Scan for the cell matching the given text and deliver its (x, y) coordinate at center. 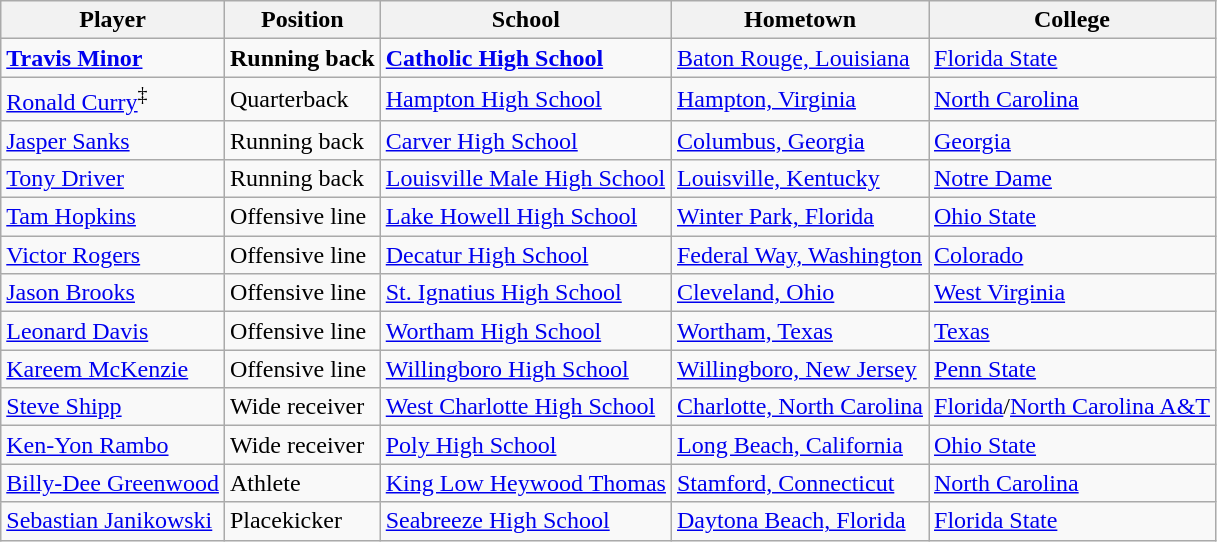
Leonard Davis (113, 331)
Baton Rouge, Louisiana (800, 58)
Victor Rogers (113, 255)
Athlete (302, 483)
Jason Brooks (113, 293)
Travis Minor (113, 58)
Willingboro, New Jersey (800, 369)
Wortham, Texas (800, 331)
Catholic High School (526, 58)
Louisville Male High School (526, 178)
College (1072, 20)
Winter Park, Florida (800, 217)
Quarterback (302, 100)
West Virginia (1072, 293)
Charlotte, North Carolina (800, 407)
School (526, 20)
Jasper Sanks (113, 140)
Florida/North Carolina A&T (1072, 407)
Willingboro High School (526, 369)
Columbus, Georgia (800, 140)
Ronald Curry‡ (113, 100)
Hometown (800, 20)
St. Ignatius High School (526, 293)
Stamford, Connecticut (800, 483)
Billy-Dee Greenwood (113, 483)
Player (113, 20)
Texas (1072, 331)
Daytona Beach, Florida (800, 521)
Carver High School (526, 140)
Penn State (1072, 369)
Steve Shipp (113, 407)
Decatur High School (526, 255)
Kareem McKenzie (113, 369)
Sebastian Janikowski (113, 521)
Placekicker (302, 521)
King Low Heywood Thomas (526, 483)
Ken-Yon Rambo (113, 445)
Tam Hopkins (113, 217)
Notre Dame (1072, 178)
Seabreeze High School (526, 521)
Wortham High School (526, 331)
Tony Driver (113, 178)
Colorado (1072, 255)
Position (302, 20)
Louisville, Kentucky (800, 178)
Long Beach, California (800, 445)
Hampton High School (526, 100)
Georgia (1072, 140)
Cleveland, Ohio (800, 293)
Poly High School (526, 445)
Hampton, Virginia (800, 100)
Lake Howell High School (526, 217)
West Charlotte High School (526, 407)
Federal Way, Washington (800, 255)
